Detect which cell encompasses the target text, then output its (x, y) center coordinate. 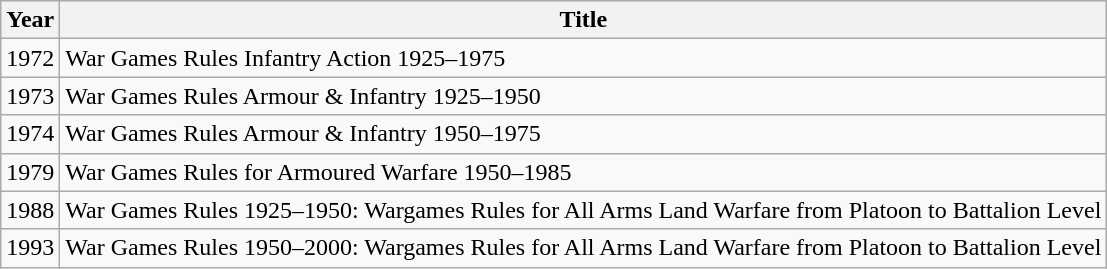
War Games Rules for Armoured Warfare 1950–1985 (584, 172)
Title (584, 20)
1979 (30, 172)
1988 (30, 210)
1974 (30, 134)
War Games Rules Armour & Infantry 1925–1950 (584, 96)
War Games Rules 1925–1950: Wargames Rules for All Arms Land Warfare from Platoon to Battalion Level (584, 210)
1993 (30, 248)
1973 (30, 96)
War Games Rules Armour & Infantry 1950–1975 (584, 134)
Year (30, 20)
1972 (30, 58)
War Games Rules 1950–2000: Wargames Rules for All Arms Land Warfare from Platoon to Battalion Level (584, 248)
War Games Rules Infantry Action 1925–1975 (584, 58)
